From the cell containing the given text, extract its center point as [x, y] coordinate. 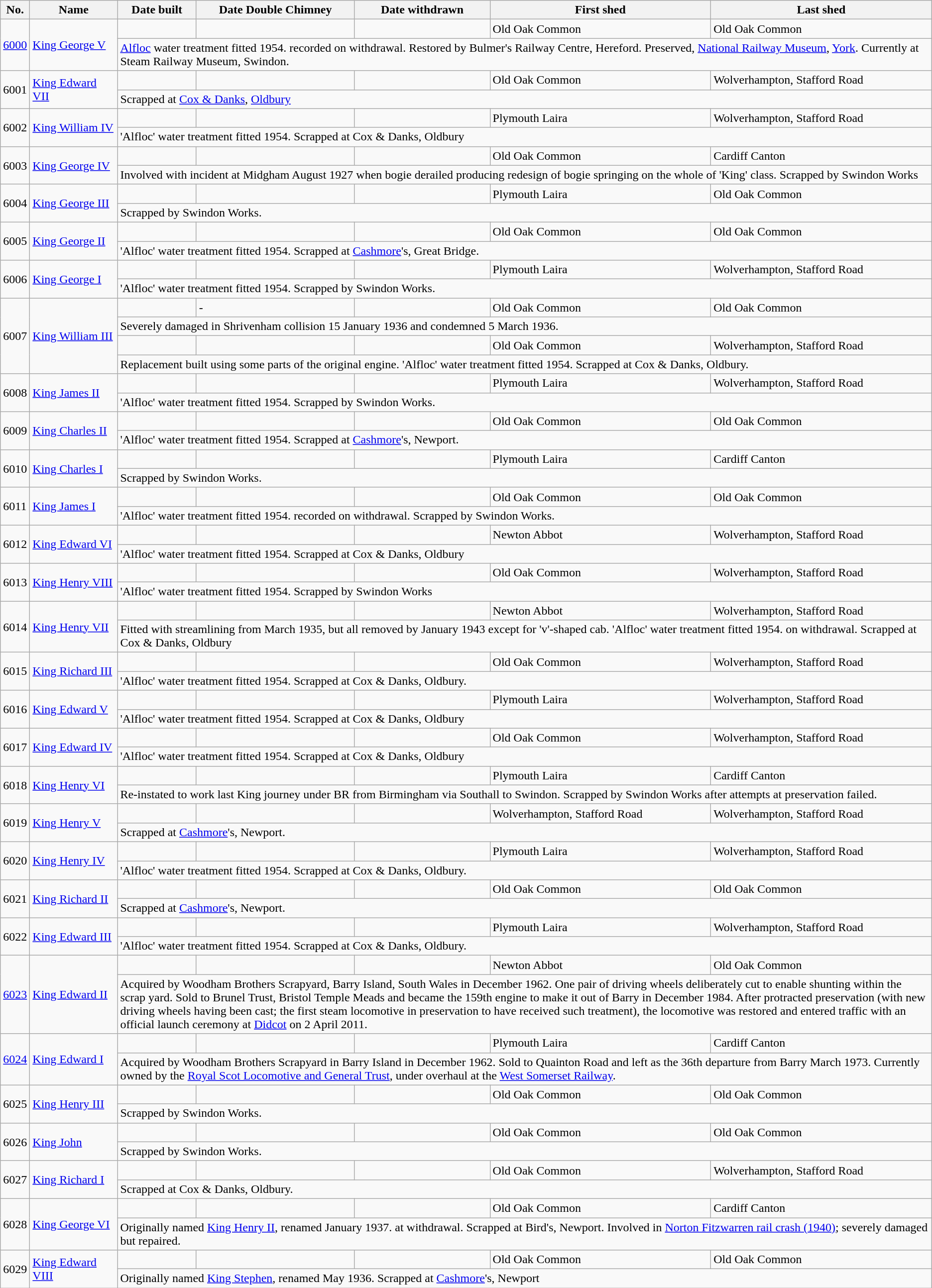
King John [74, 1142]
Originally named King Stephen, renamed May 1936. Scrapped at Cashmore's, Newport [525, 1279]
6018 [15, 785]
King Henry V [74, 823]
King Henry VI [74, 785]
6013 [15, 582]
6008 [15, 393]
6023 [15, 994]
King Charles I [74, 468]
6019 [15, 823]
6028 [15, 1224]
King George VI [74, 1224]
King Richard I [74, 1180]
King Edward I [74, 1059]
6005 [15, 241]
'Alfloc' water treatment fitted 1954. Scrapped at Cashmore's, Great Bridge. [525, 250]
6026 [15, 1142]
King Edward VI [74, 544]
Name [74, 10]
King William IV [74, 127]
King Henry VIII [74, 582]
6006 [15, 279]
King Edward VII [74, 90]
King George III [74, 203]
King Richard II [74, 899]
6003 [15, 165]
Scrapped at Cox & Danks, Oldbury. [525, 1189]
King George IV [74, 165]
King Henry IV [74, 860]
'Alfloc' water treatment fitted 1954. Scrapped by Swindon Works [525, 592]
6011 [15, 506]
6025 [15, 1104]
No. [15, 10]
King Edward V [74, 709]
King Charles II [74, 430]
6000 [15, 45]
King Richard III [74, 671]
King Edward II [74, 994]
6004 [15, 203]
King James II [74, 393]
King Edward IV [74, 747]
6010 [15, 468]
Severely damaged in Shrivenham collision 15 January 1936 and condemned 5 March 1936. [525, 326]
6029 [15, 1269]
6027 [15, 1180]
Replacement built using some parts of the original engine. 'Alfloc' water treatment fitted 1954. Scrapped at Cox & Danks, Oldbury. [525, 364]
6022 [15, 937]
6024 [15, 1059]
King Henry VII [74, 627]
Scrapped at Cox & Danks, Oldbury [525, 99]
6015 [15, 671]
6009 [15, 430]
6021 [15, 899]
'Alfloc' water treatment fitted 1954. Scrapped at Cashmore's, Newport. [525, 440]
6017 [15, 747]
Date withdrawn [422, 10]
6012 [15, 544]
King George V [74, 45]
King George I [74, 279]
First shed [600, 10]
Date built [157, 10]
King Henry III [74, 1104]
King Edward III [74, 937]
6014 [15, 627]
King William III [74, 336]
6016 [15, 709]
King Edward VIII [74, 1269]
- [275, 308]
6001 [15, 90]
6002 [15, 127]
King James I [74, 506]
6020 [15, 860]
6007 [15, 336]
Date Double Chimney [275, 10]
King George II [74, 241]
Last shed [821, 10]
'Alfloc' water treatment fitted 1954. recorded on withdrawal. Scrapped by Swindon Works. [525, 516]
